Return [X, Y] of the center of cell containing provided text 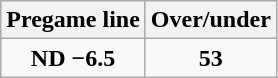
53 [210, 58]
Over/under [210, 20]
Pregame line [74, 20]
ND −6.5 [74, 58]
